Identify which cell holds the provided text, then report its (x, y) central coordinate. 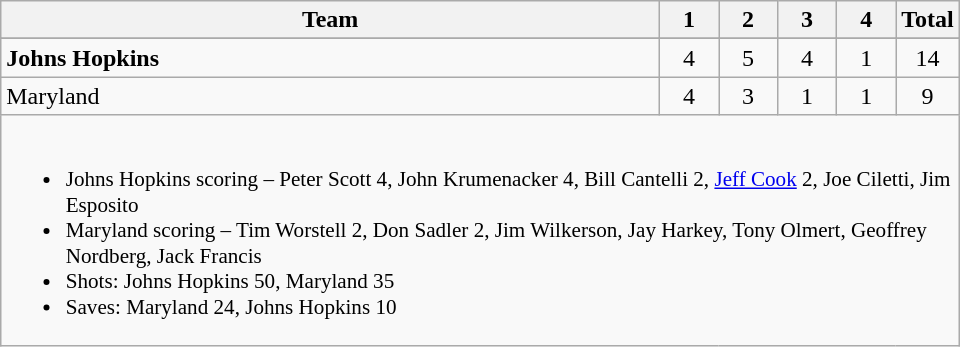
9 (928, 96)
5 (748, 58)
Maryland (330, 96)
Team (330, 20)
14 (928, 58)
2 (748, 20)
Total (928, 20)
Johns Hopkins (330, 58)
